Search for the cell housing the specified text and yield its [X, Y] center coordinate. 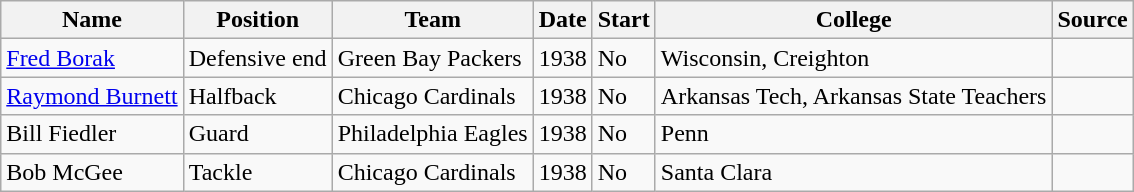
Tackle [258, 172]
Position [258, 20]
Santa Clara [854, 172]
Halfback [258, 96]
Guard [258, 134]
Name [92, 20]
Date [562, 20]
Bob McGee [92, 172]
Wisconsin, Creighton [854, 58]
Arkansas Tech, Arkansas State Teachers [854, 96]
Team [432, 20]
Fred Borak [92, 58]
Source [1092, 20]
Defensive end [258, 58]
Philadelphia Eagles [432, 134]
Start [624, 20]
Bill Fiedler [92, 134]
Penn [854, 134]
College [854, 20]
Green Bay Packers [432, 58]
Raymond Burnett [92, 96]
